Return (X, Y) of the center of cell containing provided text 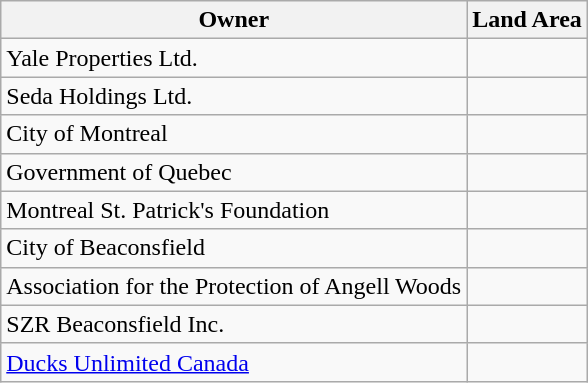
City of Beaconsfield (234, 248)
Owner (234, 20)
Land Area (528, 20)
SZR Beaconsfield Inc. (234, 324)
Government of Quebec (234, 172)
City of Montreal (234, 134)
Ducks Unlimited Canada (234, 362)
Yale Properties Ltd. (234, 58)
Seda Holdings Ltd. (234, 96)
Montreal St. Patrick's Foundation (234, 210)
Association for the Protection of Angell Woods (234, 286)
